Identify which cell holds the provided text, then report its [X, Y] central coordinate. 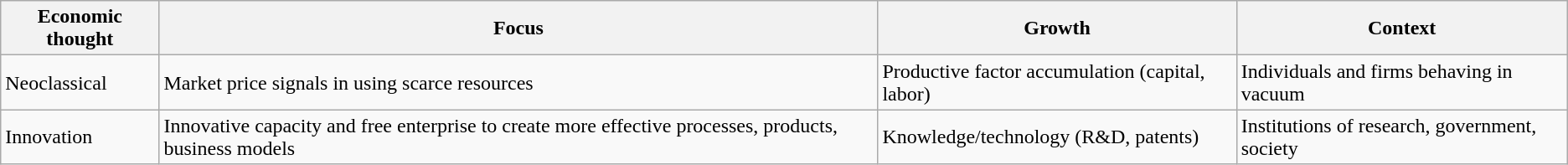
Innovative capacity and free enterprise to create more effective processes, products, business models [518, 137]
Growth [1057, 28]
Institutions of research, government, society [1402, 137]
Market price signals in using scarce resources [518, 82]
Individuals and firms behaving in vacuum [1402, 82]
Knowledge/technology (R&D, patents) [1057, 137]
Context [1402, 28]
Economic thought [80, 28]
Innovation [80, 137]
Productive factor accumulation (capital, labor) [1057, 82]
Focus [518, 28]
Neoclassical [80, 82]
